Return [X, Y] of the center of cell containing provided text 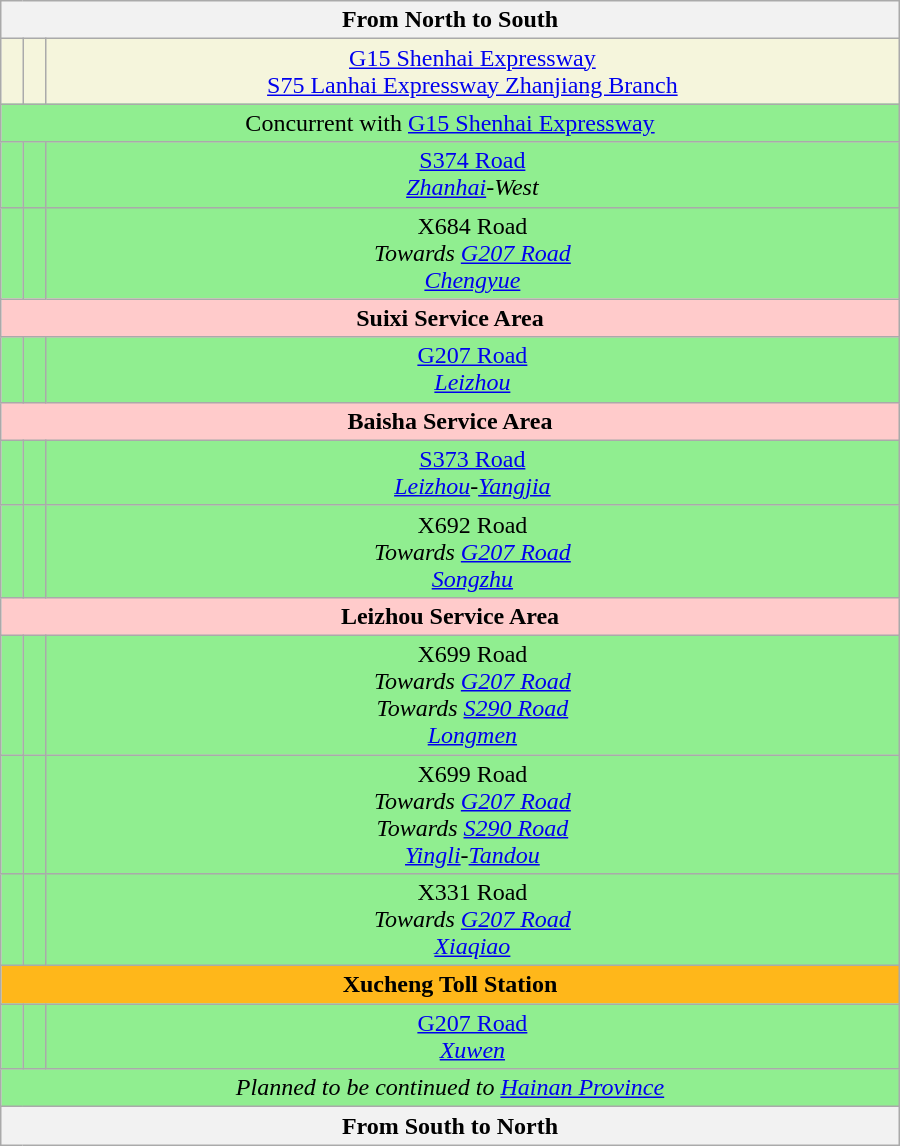
X699 RoadTowards G207 RoadTowards S290 RoadLongmen [473, 694]
From North to South [450, 20]
S374 RoadZhanhai-West [473, 174]
X699 RoadTowards G207 RoadTowards S290 RoadYingli-Tandou [473, 814]
G15 Shenhai Expressway S75 Lanhai Expressway Zhanjiang Branch [473, 72]
S373 RoadLeizhou-Yangjia [473, 472]
X331 RoadTowards G207 RoadXiaqiao [473, 920]
Xucheng Toll Station [450, 985]
From South to North [450, 1126]
X684 RoadTowards G207 RoadChengyue [473, 253]
X692 RoadTowards G207 RoadSongzhu [473, 551]
Leizhou Service Area [450, 616]
Planned to be continued to Hainan Province [450, 1088]
Baisha Service Area [450, 421]
Concurrent with G15 Shenhai Expressway [450, 123]
Suixi Service Area [450, 318]
G207 RoadLeizhou [473, 370]
G207 RoadXuwen [473, 1036]
